Scan for the cell matching the given text and deliver its (x, y) coordinate at center. 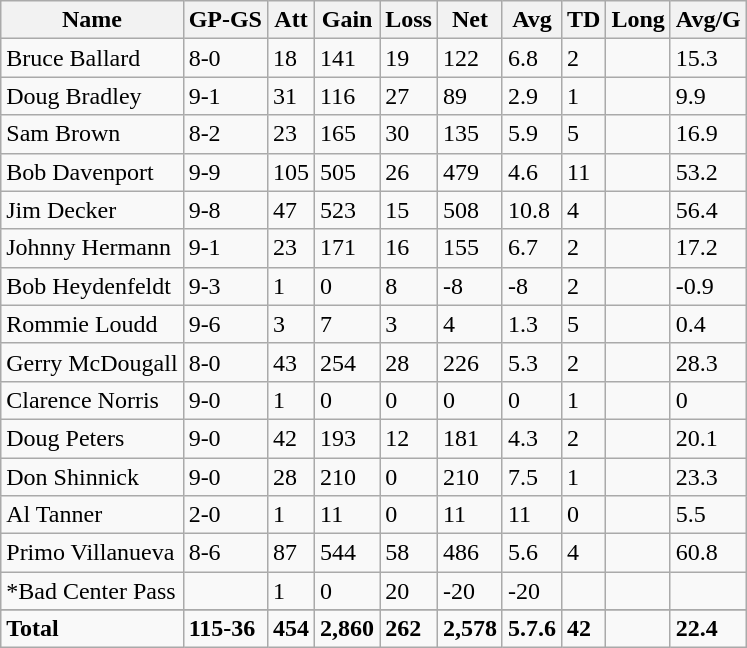
16.9 (708, 134)
4.3 (532, 438)
6.7 (532, 248)
Avg/G (708, 20)
47 (290, 210)
Gerry McDougall (92, 362)
Name (92, 20)
7.5 (532, 477)
454 (290, 629)
19 (409, 58)
30 (409, 134)
56.4 (708, 210)
28.3 (708, 362)
22.4 (708, 629)
115-36 (225, 629)
Jim Decker (92, 210)
Doug Peters (92, 438)
4.6 (532, 172)
Primo Villanueva (92, 553)
GP-GS (225, 20)
141 (348, 58)
8-2 (225, 134)
486 (470, 553)
2,860 (348, 629)
181 (470, 438)
26 (409, 172)
16 (409, 248)
31 (290, 96)
Loss (409, 20)
Bob Heydenfeldt (92, 286)
105 (290, 172)
Bruce Ballard (92, 58)
Al Tanner (92, 515)
12 (409, 438)
5.6 (532, 553)
116 (348, 96)
15.3 (708, 58)
9.9 (708, 96)
544 (348, 553)
2.9 (532, 96)
17.2 (708, 248)
8-6 (225, 553)
*Bad Center Pass (92, 591)
171 (348, 248)
135 (470, 134)
5.5 (708, 515)
155 (470, 248)
89 (470, 96)
6.8 (532, 58)
58 (409, 553)
508 (470, 210)
5.7.6 (532, 629)
Bob Davenport (92, 172)
27 (409, 96)
60.8 (708, 553)
9-6 (225, 324)
5.9 (532, 134)
Johnny Hermann (92, 248)
18 (290, 58)
Clarence Norris (92, 400)
122 (470, 58)
523 (348, 210)
Doug Bradley (92, 96)
9-8 (225, 210)
0.4 (708, 324)
262 (409, 629)
Net (470, 20)
23.3 (708, 477)
1.3 (532, 324)
9-3 (225, 286)
53.2 (708, 172)
505 (348, 172)
2-0 (225, 515)
7 (348, 324)
15 (409, 210)
165 (348, 134)
5.3 (532, 362)
20.1 (708, 438)
Long (638, 20)
193 (348, 438)
20 (409, 591)
226 (470, 362)
9-9 (225, 172)
Avg (532, 20)
254 (348, 362)
479 (470, 172)
43 (290, 362)
8 (409, 286)
Gain (348, 20)
-0.9 (708, 286)
Total (92, 629)
Sam Brown (92, 134)
TD (583, 20)
10.8 (532, 210)
2,578 (470, 629)
Att (290, 20)
Rommie Loudd (92, 324)
87 (290, 553)
Don Shinnick (92, 477)
